Pinpoint the cell where the given text exists, returning its [x, y] midpoint coordinate. 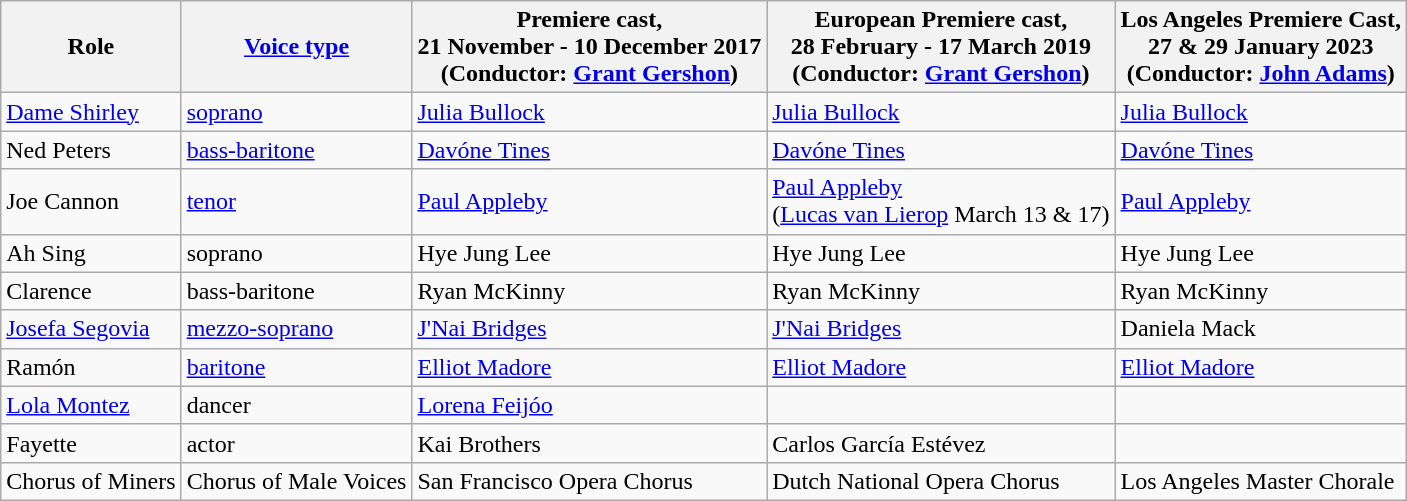
Chorus of Miners [91, 481]
Daniela Mack [1260, 329]
Carlos García Estévez [941, 443]
dancer [296, 405]
Lola Montez [91, 405]
Voice type [296, 47]
Premiere cast,21 November - 10 December 2017(Conductor: Grant Gershon) [590, 47]
Lorena Feijóo [590, 405]
Ramón [91, 367]
Dutch National Opera Chorus [941, 481]
Ah Sing [91, 253]
actor [296, 443]
Los Angeles Master Chorale [1260, 481]
mezzo-soprano [296, 329]
Role [91, 47]
Josefa Segovia [91, 329]
Los Angeles Premiere Cast,27 & 29 January 2023(Conductor: John Adams) [1260, 47]
Clarence [91, 291]
Fayette [91, 443]
Joe Cannon [91, 202]
baritone [296, 367]
San Francisco Opera Chorus [590, 481]
tenor [296, 202]
Chorus of Male Voices [296, 481]
Paul Appleby(Lucas van Lierop March 13 & 17) [941, 202]
Ned Peters [91, 150]
Dame Shirley [91, 112]
Kai Brothers [590, 443]
European Premiere cast,28 February - 17 March 2019(Conductor: Grant Gershon) [941, 47]
